Locate the cell with the specified text and output its (X, Y) center coordinate. 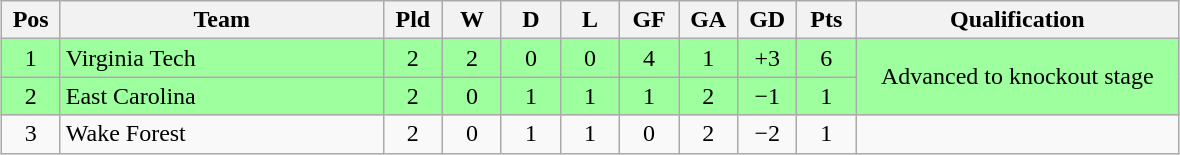
Team (222, 20)
GD (768, 20)
Qualification (1018, 20)
−1 (768, 96)
Pos (30, 20)
W (472, 20)
GA (708, 20)
+3 (768, 58)
3 (30, 134)
East Carolina (222, 96)
Wake Forest (222, 134)
4 (650, 58)
Advanced to knockout stage (1018, 77)
L (590, 20)
GF (650, 20)
6 (826, 58)
Pts (826, 20)
D (530, 20)
Pld (412, 20)
Virginia Tech (222, 58)
−2 (768, 134)
